Pinpoint the cell where the given text exists, returning its (X, Y) midpoint coordinate. 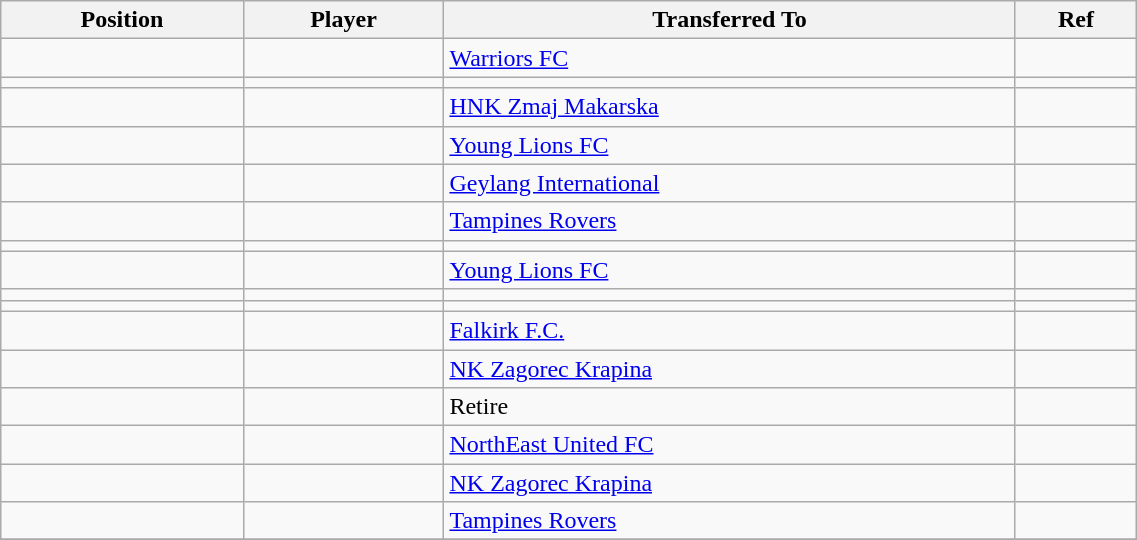
NorthEast United FC (730, 445)
HNK Zmaj Makarska (730, 107)
Ref (1076, 20)
Geylang International (730, 183)
Warriors FC (730, 58)
Transferred To (730, 20)
Player (344, 20)
Falkirk F.C. (730, 330)
Retire (730, 407)
Position (122, 20)
